Output the [x, y] coordinate of the center of the cell containing the given text.  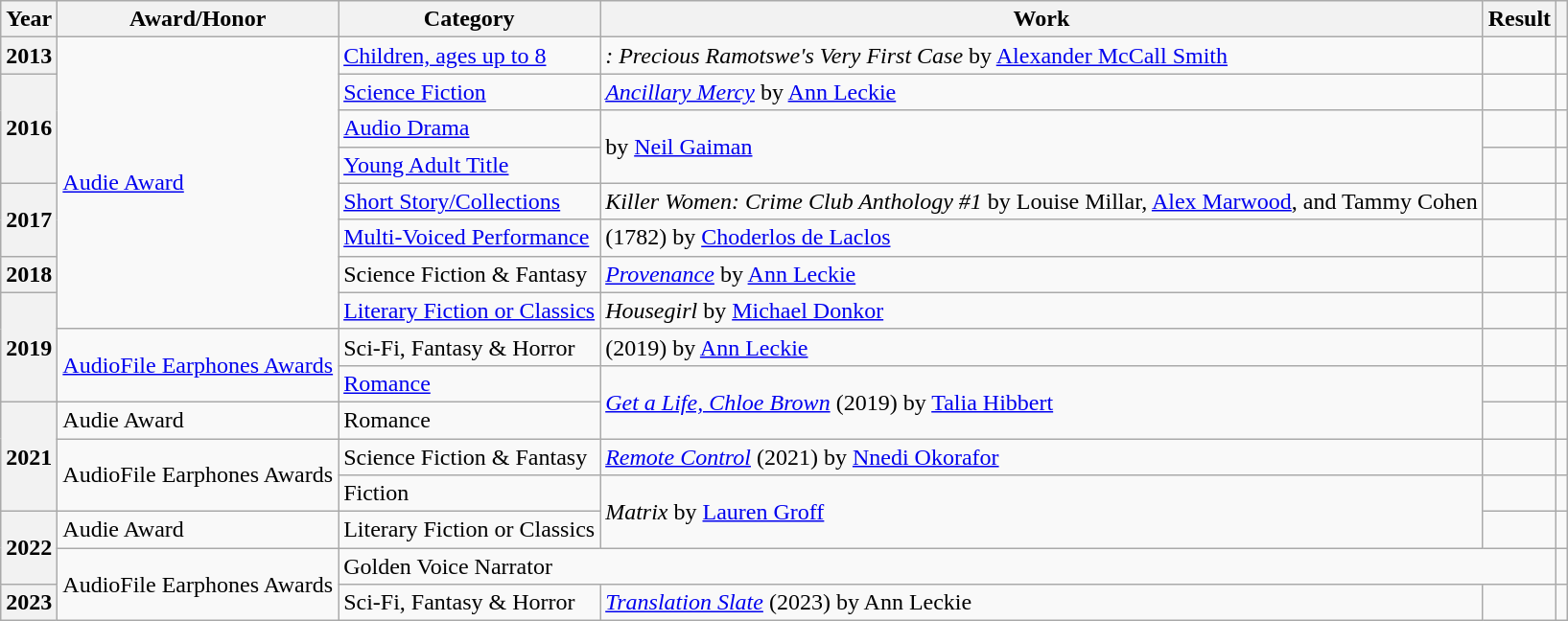
Result [1519, 19]
Young Adult Title [470, 165]
Ancillary Mercy by Ann Leckie [1041, 92]
2016 [29, 128]
Housegirl by Michael Donkor [1041, 310]
: Precious Ramotswe's Very First Case by Alexander McCall Smith [1041, 56]
Work [1041, 19]
Children, ages up to 8 [470, 56]
Golden Voice Narrator [948, 566]
Translation Slate (2023) by Ann Leckie [1041, 603]
Science Fiction [470, 92]
Provenance by Ann Leckie [1041, 274]
Short Story/Collections [470, 201]
Get a Life, Chloe Brown (2019) by Talia Hibbert [1041, 402]
2018 [29, 274]
2017 [29, 219]
Remote Control (2021) by Nnedi Okorafor [1041, 457]
Fiction [470, 494]
2019 [29, 347]
2022 [29, 548]
by Neil Gaiman [1041, 147]
(2019) by Ann Leckie [1041, 347]
2013 [29, 56]
Audio Drama [470, 128]
Year [29, 19]
2023 [29, 603]
Category [470, 19]
Multi-Voiced Performance [470, 238]
(1782) by Choderlos de Laclos [1041, 238]
2021 [29, 456]
Award/Honor [198, 19]
Killer Women: Crime Club Anthology #1 by Louise Millar, Alex Marwood, and Tammy Cohen [1041, 201]
Matrix by Lauren Groff [1041, 512]
